Locate the cell with the specified text and output its [x, y] center coordinate. 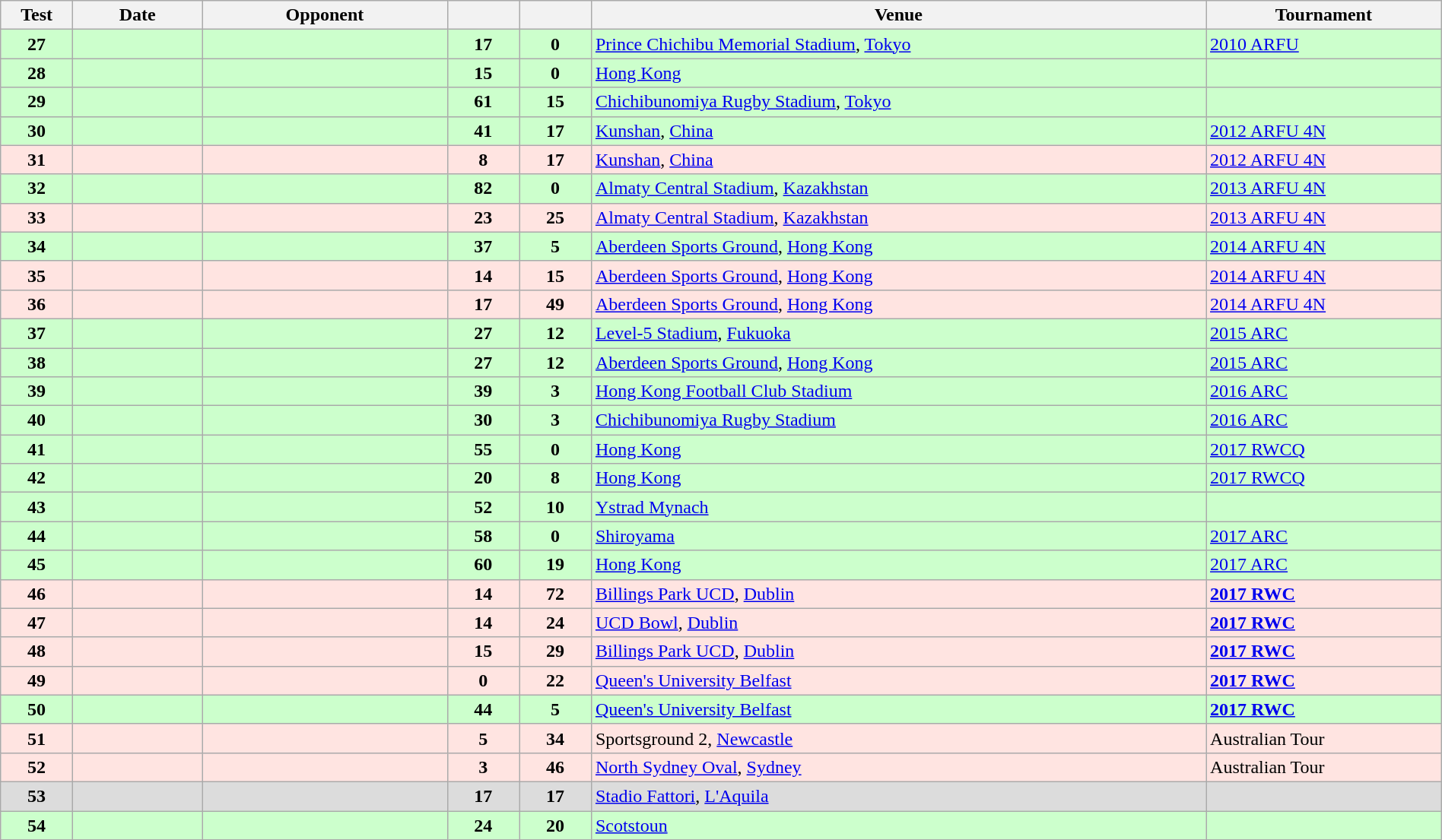
Test [37, 15]
50 [37, 709]
23 [484, 217]
58 [484, 536]
55 [484, 449]
48 [37, 651]
43 [37, 507]
47 [37, 623]
19 [555, 565]
10 [555, 507]
36 [37, 304]
31 [37, 160]
Chichibunomiya Rugby Stadium [898, 420]
33 [37, 217]
Level-5 Stadium, Fukuoka [898, 333]
54 [37, 825]
Tournament [1324, 15]
Venue [898, 15]
72 [555, 594]
Stadio Fattori, L'Aquila [898, 796]
North Sydney Oval, Sydney [898, 767]
Hong Kong Football Club Stadium [898, 391]
Chichibunomiya Rugby Stadium, Tokyo [898, 102]
38 [37, 363]
Shiroyama [898, 536]
Date [137, 15]
28 [37, 73]
61 [484, 102]
22 [555, 680]
53 [37, 796]
Ystrad Mynach [898, 507]
Opponent [325, 15]
Prince Chichibu Memorial Stadium, Tokyo [898, 44]
Scotstoun [898, 825]
82 [484, 189]
60 [484, 565]
42 [37, 478]
25 [555, 217]
UCD Bowl, Dublin [898, 623]
32 [37, 189]
51 [37, 738]
45 [37, 565]
40 [37, 420]
35 [37, 275]
2010 ARFU [1324, 44]
Sportsground 2, Newcastle [898, 738]
